Scan for the cell matching the given text and deliver its (X, Y) coordinate at center. 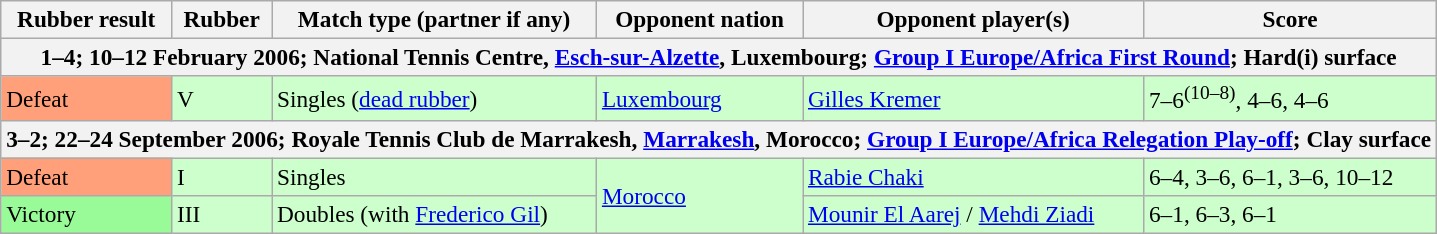
Mounir El Aarej / Mehdi Ziadi (974, 214)
3–2; 22–24 September 2006; Royale Tennis Club de Marrakesh, Marrakesh, Morocco; Group I Europe/Africa Relegation Play-off; Clay surface (719, 139)
Gilles Kremer (974, 98)
I (222, 177)
Match type (partner if any) (434, 19)
Singles (dead rubber) (434, 98)
7–6(10–8), 4–6, 4–6 (1290, 98)
Victory (86, 214)
Doubles (with Frederico Gil) (434, 214)
6–4, 3–6, 6–1, 3–6, 10–12 (1290, 177)
6–1, 6–3, 6–1 (1290, 214)
Singles (434, 177)
Opponent nation (700, 19)
III (222, 214)
Score (1290, 19)
1–4; 10–12 February 2006; National Tennis Centre, Esch-sur-Alzette, Luxembourg; Group I Europe/Africa First Round; Hard(i) surface (719, 57)
Rubber (222, 19)
Luxembourg (700, 98)
Opponent player(s) (974, 19)
Rubber result (86, 19)
V (222, 98)
Morocco (700, 196)
Rabie Chaki (974, 177)
